Detect which cell encompasses the target text, then output its (X, Y) center coordinate. 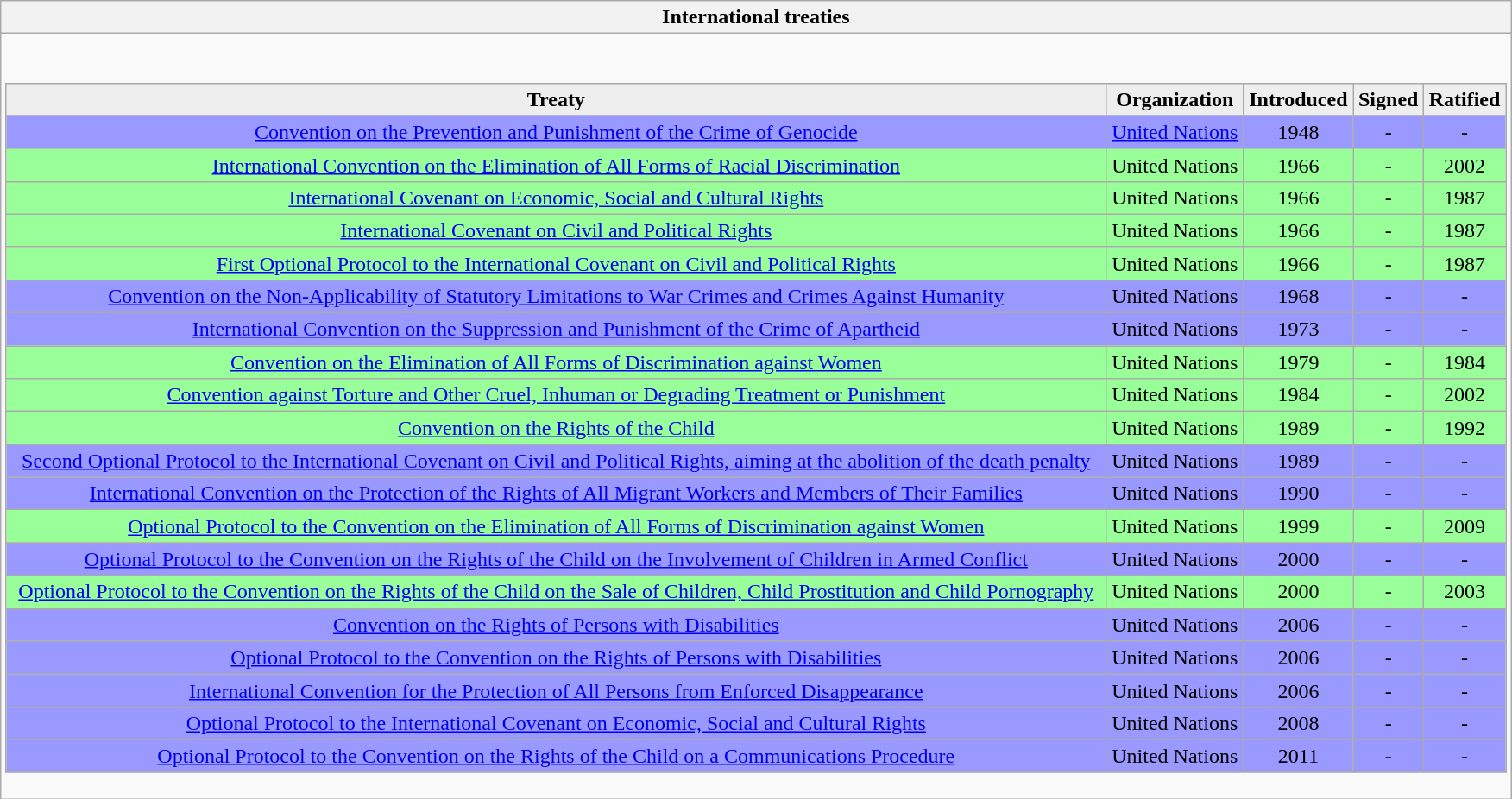
Optional Protocol to the Convention on the Rights of the Child on the Involvement of Children in Armed Conflict (556, 559)
Optional Protocol to the Convention on the Rights of the Child on a Communications Procedure (556, 756)
1992 (1464, 428)
International Covenant on Civil and Political Rights (556, 230)
Optional Protocol to the Convention on the Rights of the Child on the Sale of Children, Child Prostitution and Child Pornography (556, 592)
1999 (1298, 526)
Convention on the Rights of Persons with Disabilities (556, 625)
International Covenant on Economic, Social and Cultural Rights (556, 198)
Second Optional Protocol to the International Covenant on Civil and Political Rights, aiming at the abolition of the death penalty (556, 461)
Optional Protocol to the International Covenant on Economic, Social and Cultural Rights (556, 723)
Convention on the Elimination of All Forms of Discrimination against Women (556, 362)
Convention on the Rights of the Child (556, 428)
2003 (1464, 592)
International Convention for the Protection of All Persons from Enforced Disappearance (556, 690)
1948 (1298, 132)
1979 (1298, 362)
2009 (1464, 526)
First Optional Protocol to the International Covenant on Civil and Political Rights (556, 263)
Signed (1389, 99)
1973 (1298, 330)
International Convention on the Protection of the Rights of All Migrant Workers and Members of Their Families (556, 494)
International Convention on the Elimination of All Forms of Racial Discrimination (556, 165)
Treaty (556, 99)
International treaties (756, 17)
2008 (1298, 723)
Introduced (1298, 99)
Ratified (1464, 99)
Convention on the Non-Applicability of Statutory Limitations to War Crimes and Crimes Against Humanity (556, 296)
Optional Protocol to the Convention on the Rights of Persons with Disabilities (556, 657)
Organization (1175, 99)
2011 (1298, 756)
International Convention on the Suppression and Punishment of the Crime of Apartheid (556, 330)
Optional Protocol to the Convention on the Elimination of All Forms of Discrimination against Women (556, 526)
Convention against Torture and Other Cruel, Inhuman or Degrading Treatment or Punishment (556, 395)
1968 (1298, 296)
Convention on the Prevention and Punishment of the Crime of Genocide (556, 132)
1990 (1298, 494)
